Return [x, y] of the center of cell containing provided text 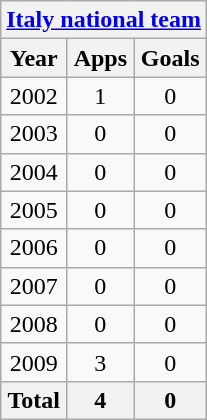
2009 [34, 362]
2002 [34, 96]
2005 [34, 210]
2003 [34, 134]
2006 [34, 248]
1 [100, 96]
2008 [34, 324]
Year [34, 58]
Apps [100, 58]
2004 [34, 172]
4 [100, 400]
Goals [170, 58]
2007 [34, 286]
Total [34, 400]
3 [100, 362]
Italy national team [104, 20]
